Provide the (x, y) coordinate of the cell's center where the given text is located.  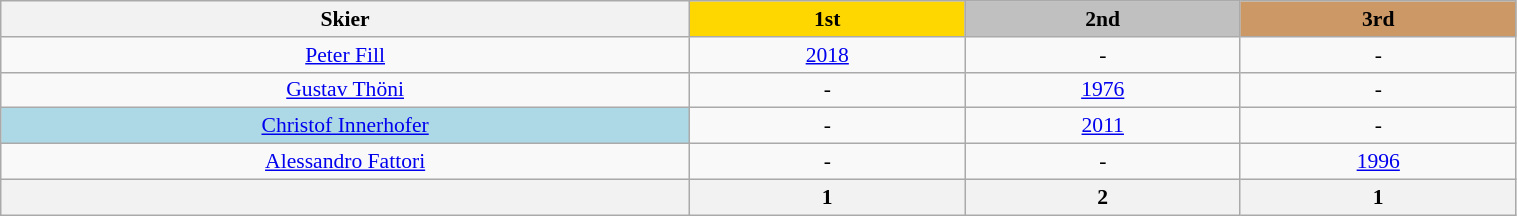
2011 (1102, 126)
Alessandro Fattori (346, 162)
2 (1102, 197)
Peter Fill (346, 55)
3rd (1378, 19)
1976 (1102, 90)
Skier (346, 19)
Gustav Thöni (346, 90)
2018 (828, 55)
1996 (1378, 162)
Christof Innerhofer (346, 126)
1st (828, 19)
2nd (1102, 19)
